Locate the cell with the specified text and output its (X, Y) center coordinate. 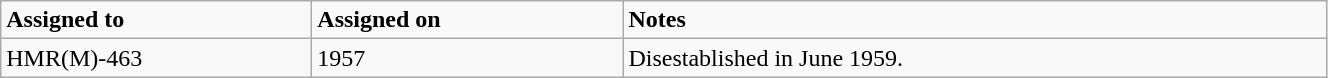
Notes (975, 20)
1957 (468, 58)
Assigned on (468, 20)
Disestablished in June 1959. (975, 58)
Assigned to (156, 20)
HMR(M)-463 (156, 58)
